Return the [x, y] coordinate for the center point of the cell that contains the specified text.  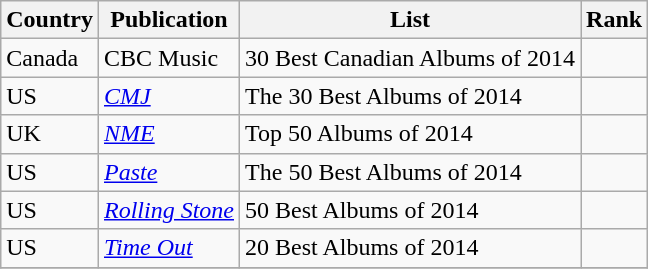
Paste [168, 172]
50 Best Albums of 2014 [410, 210]
The 30 Best Albums of 2014 [410, 96]
Country [50, 20]
Time Out [168, 248]
NME [168, 134]
CBC Music [168, 58]
CMJ [168, 96]
List [410, 20]
20 Best Albums of 2014 [410, 248]
Rolling Stone [168, 210]
Publication [168, 20]
30 Best Canadian Albums of 2014 [410, 58]
Top 50 Albums of 2014 [410, 134]
UK [50, 134]
The 50 Best Albums of 2014 [410, 172]
Canada [50, 58]
Rank [614, 20]
